Identify which cell holds the provided text, then report its (x, y) central coordinate. 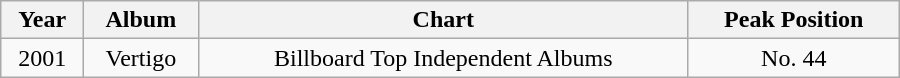
Peak Position (794, 20)
2001 (42, 58)
Year (42, 20)
Billboard Top Independent Albums (443, 58)
Chart (443, 20)
No. 44 (794, 58)
Album (142, 20)
Vertigo (142, 58)
